Detect which cell encompasses the target text, then output its (X, Y) center coordinate. 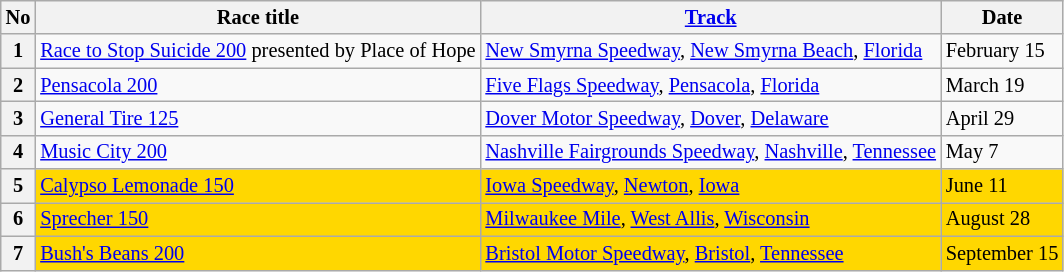
Sprecher 150 (258, 219)
Race to Stop Suicide 200 presented by Place of Hope (258, 51)
Bush's Beans 200 (258, 253)
Race title (258, 17)
September 15 (1002, 253)
Milwaukee Mile, West Allis, Wisconsin (710, 219)
Bristol Motor Speedway, Bristol, Tennessee (710, 253)
7 (18, 253)
April 29 (1002, 118)
Calypso Lemonade 150 (258, 186)
August 28 (1002, 219)
3 (18, 118)
Nashville Fairgrounds Speedway, Nashville, Tennessee (710, 152)
5 (18, 186)
New Smyrna Speedway, New Smyrna Beach, Florida (710, 51)
No (18, 17)
2 (18, 85)
Track (710, 17)
4 (18, 152)
Date (1002, 17)
General Tire 125 (258, 118)
February 15 (1002, 51)
March 19 (1002, 85)
6 (18, 219)
May 7 (1002, 152)
Iowa Speedway, Newton, Iowa (710, 186)
Five Flags Speedway, Pensacola, Florida (710, 85)
Pensacola 200 (258, 85)
Dover Motor Speedway, Dover, Delaware (710, 118)
Music City 200 (258, 152)
June 11 (1002, 186)
1 (18, 51)
